Detect which cell encompasses the target text, then output its [X, Y] center coordinate. 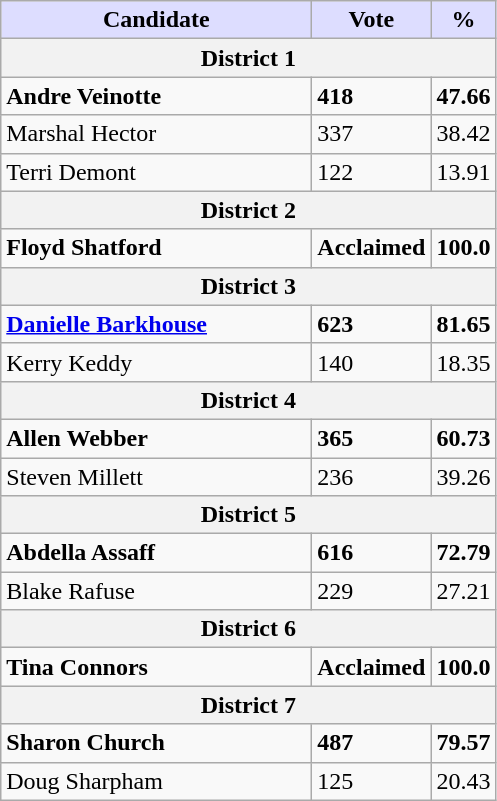
Terri Demont [156, 172]
Candidate [156, 20]
Tina Connors [156, 667]
418 [372, 96]
District 3 [248, 286]
487 [372, 743]
Steven Millett [156, 477]
47.66 [464, 96]
Marshal Hector [156, 134]
60.73 [464, 438]
Andre Veinotte [156, 96]
Doug Sharpham [156, 781]
District 7 [248, 705]
Vote [372, 20]
38.42 [464, 134]
Blake Rafuse [156, 591]
District 2 [248, 210]
140 [372, 362]
% [464, 20]
Allen Webber [156, 438]
72.79 [464, 553]
27.21 [464, 591]
Floyd Shatford [156, 248]
18.35 [464, 362]
District 6 [248, 629]
623 [372, 324]
13.91 [464, 172]
125 [372, 781]
District 4 [248, 400]
122 [372, 172]
236 [372, 477]
District 5 [248, 515]
20.43 [464, 781]
229 [372, 591]
616 [372, 553]
337 [372, 134]
39.26 [464, 477]
Danielle Barkhouse [156, 324]
Sharon Church [156, 743]
365 [372, 438]
79.57 [464, 743]
District 1 [248, 58]
Abdella Assaff [156, 553]
Kerry Keddy [156, 362]
81.65 [464, 324]
